Return the (x, y) coordinate for the center point of the cell that contains the specified text.  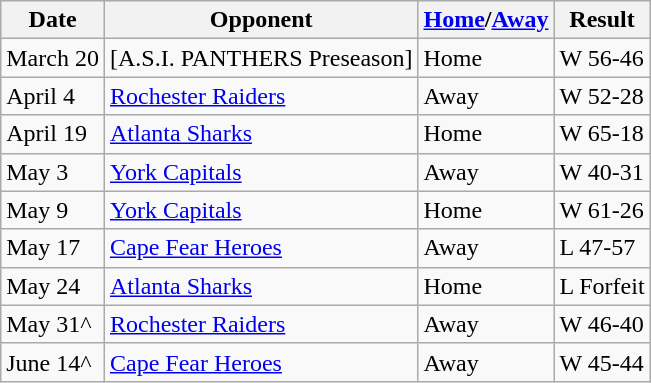
Opponent (261, 20)
May 3 (53, 172)
Result (602, 20)
W 65-18 (602, 134)
March 20 (53, 58)
L 47-57 (602, 248)
W 45-44 (602, 362)
Date (53, 20)
W 40-31 (602, 172)
W 61-26 (602, 210)
May 17 (53, 248)
L Forfeit (602, 286)
[A.S.I. PANTHERS Preseason] (261, 58)
W 56-46 (602, 58)
W 52-28 (602, 96)
W 46-40 (602, 324)
Home/Away (486, 20)
May 31^ (53, 324)
April 19 (53, 134)
May 9 (53, 210)
May 24 (53, 286)
June 14^ (53, 362)
April 4 (53, 96)
